For the text-containing cell, return its midpoint in [x, y] coordinate format. 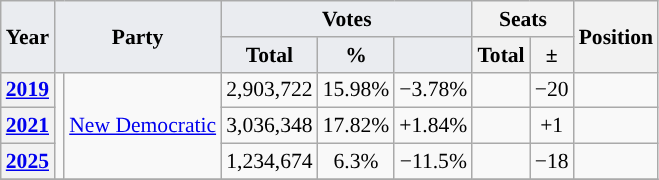
1,234,674 [269, 162]
−18 [552, 162]
15.98% [356, 90]
Year [28, 36]
Position [616, 36]
+1 [552, 126]
Votes [346, 19]
+1.84% [433, 126]
2,903,722 [269, 90]
2019 [28, 90]
17.82% [356, 126]
−3.78% [433, 90]
Party [138, 36]
2021 [28, 126]
% [356, 55]
2025 [28, 162]
−11.5% [433, 162]
6.3% [356, 162]
−20 [552, 90]
New Democratic [142, 126]
3,036,348 [269, 126]
Seats [522, 19]
± [552, 55]
